Capture the cell that displays the provided text and extract its (x, y) central coordinate. 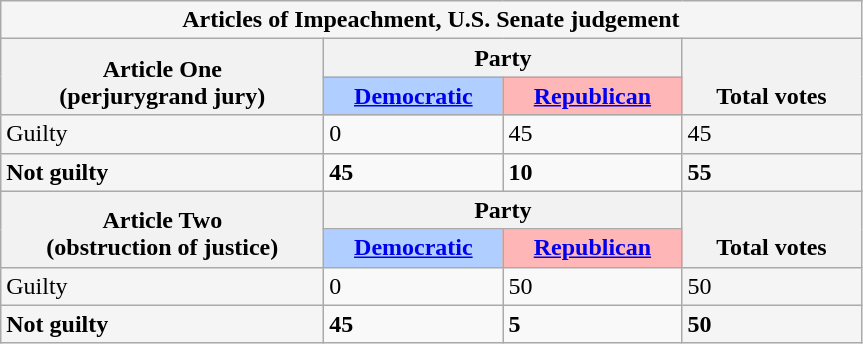
5 (592, 324)
Article Two(obstruction of justice) (162, 229)
55 (772, 172)
Article One(perjurygrand jury) (162, 77)
10 (592, 172)
Articles of Impeachment, U.S. Senate judgement (431, 20)
